Detect which cell encompasses the target text, then output its (X, Y) center coordinate. 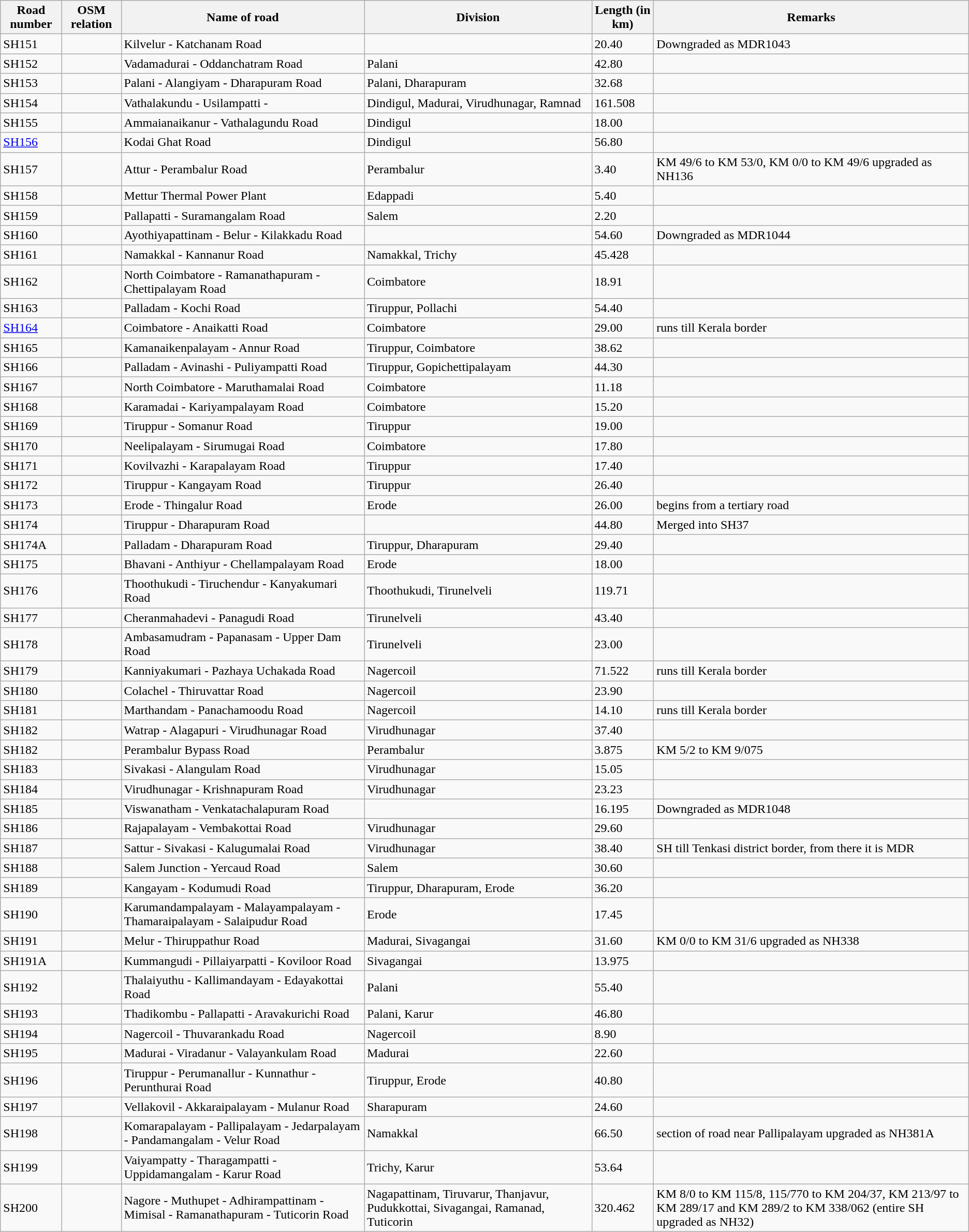
56.80 (623, 142)
SH186 (31, 828)
SH191A (31, 961)
Palladam - Avinashi - Puliyampatti Road (242, 367)
SH185 (31, 809)
SH188 (31, 868)
Ammaianaikanur - Vathalagundu Road (242, 123)
SH200 (31, 1208)
37.40 (623, 730)
SH190 (31, 914)
23.00 (623, 645)
45.428 (623, 255)
Colachel - Thiruvattar Road (242, 691)
Road number (31, 18)
North Coimbatore - Ramanathapuram - Chettipalayam Road (242, 281)
SH164 (31, 328)
Tiruppur, Dharapuram (478, 544)
Virudhunagar - Krishnapuram Road (242, 789)
SH157 (31, 169)
Namakkal - Kannanur Road (242, 255)
Kummangudi - Pillaiyarpatti - Koviloor Road (242, 961)
SH193 (31, 1014)
Mettur Thermal Power Plant (242, 196)
Vadamadurai - Oddanchatram Road (242, 64)
8.90 (623, 1034)
Dindigul, Madurai, Virudhunagar, Ramnad (478, 103)
Pallapatti - Suramangalam Road (242, 215)
Neelipalayam - Sirumugai Road (242, 446)
SH199 (31, 1167)
Madurai - Viradanur - Valayankulam Road (242, 1053)
SH183 (31, 769)
11.18 (623, 387)
SH155 (31, 123)
SH152 (31, 64)
Komarapalayam - Pallipalayam - Jedarpalayam - Pandamangalam - Velur Road (242, 1133)
36.20 (623, 887)
Palani, Karur (478, 1014)
SH159 (31, 215)
SH160 (31, 235)
Tiruppur, Coimbatore (478, 348)
Namakkal, Trichy (478, 255)
26.00 (623, 505)
66.50 (623, 1133)
SH197 (31, 1107)
KM 0/0 to KM 31/6 upgraded as NH338 (811, 941)
SH172 (31, 485)
SH154 (31, 103)
SH181 (31, 710)
Attur - Perambalur Road (242, 169)
23.23 (623, 789)
SH158 (31, 196)
Marthandam - Panachamoodu Road (242, 710)
Perambalur Bypass Road (242, 750)
SH161 (31, 255)
38.40 (623, 848)
SH191 (31, 941)
46.80 (623, 1014)
SH153 (31, 83)
SH till Tenkasi district border, from there it is MDR (811, 848)
SH189 (31, 887)
53.64 (623, 1167)
SH192 (31, 987)
31.60 (623, 941)
19.00 (623, 426)
Palani - Alangiyam - Dharapuram Road (242, 83)
SH177 (31, 617)
Viswanatham - Venkatachalapuram Road (242, 809)
30.60 (623, 868)
Thoothukudi - Tiruchendur - Kanyakumari Road (242, 591)
Kamanaikenpalayam - Annur Road (242, 348)
23.90 (623, 691)
Bhavani - Anthiyur - Chellampalayam Road (242, 564)
Erode - Thingalur Road (242, 505)
119.71 (623, 591)
SH168 (31, 407)
44.80 (623, 525)
SH179 (31, 671)
14.10 (623, 710)
SH171 (31, 466)
North Coimbatore - Maruthamalai Road (242, 387)
Palladam - Kochi Road (242, 308)
3.875 (623, 750)
Namakkal (478, 1133)
24.60 (623, 1107)
Merged into SH37 (811, 525)
Nagapattinam, Tiruvarur, Thanjavur, Pudukkottai, Sivagangai, Ramanad, Tuticorin (478, 1208)
13.975 (623, 961)
section of road near Pallipalayam upgraded as NH381A (811, 1133)
SH163 (31, 308)
Palladam - Dharapuram Road (242, 544)
Madurai, Sivagangai (478, 941)
29.60 (623, 828)
Sharapuram (478, 1107)
Downgraded as MDR1043 (811, 44)
SH156 (31, 142)
SH166 (31, 367)
Karamadai - Kariyampalayam Road (242, 407)
42.80 (623, 64)
Tiruppur, Erode (478, 1080)
SH198 (31, 1133)
17.45 (623, 914)
Tiruppur, Pollachi (478, 308)
Kangayam - Kodumudi Road (242, 887)
SH165 (31, 348)
Watrap - Alagapuri - Virudhunagar Road (242, 730)
Thadikombu - Pallapatti - Aravakurichi Road (242, 1014)
SH167 (31, 387)
Kovilvazhi - Karapalayam Road (242, 466)
Division (478, 18)
SH180 (31, 691)
16.195 (623, 809)
Tiruppur - Perumanallur - Kunnathur - Perunthurai Road (242, 1080)
Salem Junction - Yercaud Road (242, 868)
SH178 (31, 645)
KM 5/2 to KM 9/075 (811, 750)
15.05 (623, 769)
Ambasamudram - Papanasam - Upper Dam Road (242, 645)
Sattur - Sivakasi - Kalugumalai Road (242, 848)
18.91 (623, 281)
SH174A (31, 544)
Nagore - Muthupet - Adhirampattinam - Mimisal - Ramanathapuram - Tuticorin Road (242, 1208)
Rajapalayam - Vembakottai Road (242, 828)
71.522 (623, 671)
SH151 (31, 44)
40.80 (623, 1080)
Downgraded as MDR1044 (811, 235)
SH187 (31, 848)
SH169 (31, 426)
Thalaiyuthu - Kallimandayam - Edayakottai Road (242, 987)
3.40 (623, 169)
55.40 (623, 987)
SH184 (31, 789)
Coimbatore - Anaikatti Road (242, 328)
Tiruppur - Somanur Road (242, 426)
17.80 (623, 446)
Vellakovil - Akkaraipalayam - Mulanur Road (242, 1107)
KM 49/6 to KM 53/0, KM 0/0 to KM 49/6 upgraded as NH136 (811, 169)
17.40 (623, 466)
Sivagangai (478, 961)
38.62 (623, 348)
Tiruppur, Dharapuram, Erode (478, 887)
44.30 (623, 367)
KM 8/0 to KM 115/8, 115/770 to KM 204/37, KM 213/97 to KM 289/17 and KM 289/2 to KM 338/062 (entire SH upgraded as NH32) (811, 1208)
2.20 (623, 215)
Tiruppur, Gopichettipalayam (478, 367)
Downgraded as MDR1048 (811, 809)
SH196 (31, 1080)
SH176 (31, 591)
Kilvelur - Katchanam Road (242, 44)
SH170 (31, 446)
OSM relation (91, 18)
Remarks (811, 18)
Melur - Thiruppathur Road (242, 941)
Edappadi (478, 196)
22.60 (623, 1053)
5.40 (623, 196)
Tiruppur - Dharapuram Road (242, 525)
29.40 (623, 544)
54.60 (623, 235)
SH173 (31, 505)
32.68 (623, 83)
Cheranmahadevi - Panagudi Road (242, 617)
320.462 (623, 1208)
Length (in km) (623, 18)
43.40 (623, 617)
26.40 (623, 485)
Palani, Dharapuram (478, 83)
Vathalakundu - Usilampatti - (242, 103)
begins from a tertiary road (811, 505)
Kodai Ghat Road (242, 142)
Name of road (242, 18)
Sivakasi - Alangulam Road (242, 769)
Karumandampalayam - Malayampalayam - Thamaraipalayam - Salaipudur Road (242, 914)
SH175 (31, 564)
SH194 (31, 1034)
20.40 (623, 44)
SH162 (31, 281)
SH174 (31, 525)
Vaiyampatty - Tharagampatti - Uppidamangalam - Karur Road (242, 1167)
161.508 (623, 103)
SH195 (31, 1053)
Madurai (478, 1053)
Ayothiyapattinam - Belur - Kilakkadu Road (242, 235)
Trichy, Karur (478, 1167)
Kanniyakumari - Pazhaya Uchakada Road (242, 671)
29.00 (623, 328)
Tiruppur - Kangayam Road (242, 485)
Nagercoil - Thuvarankadu Road (242, 1034)
54.40 (623, 308)
15.20 (623, 407)
Thoothukudi, Tirunelveli (478, 591)
